Extract the (X, Y) coordinate from the center of the cell holding the provided text.  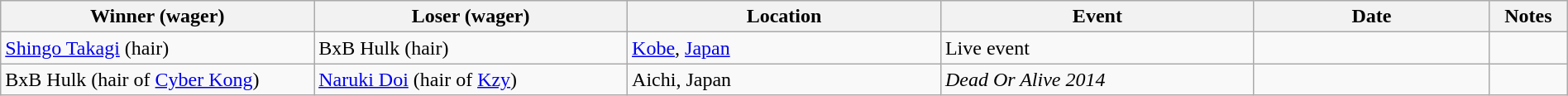
Shingo Takagi (hair) (157, 48)
Aichi, Japan (784, 79)
BxB Hulk (hair) (471, 48)
Date (1371, 17)
Winner (wager) (157, 17)
Notes (1528, 17)
Naruki Doi (hair of Kzy) (471, 79)
Dead Or Alive 2014 (1097, 79)
Loser (wager) (471, 17)
BxB Hulk (hair of Cyber Kong) (157, 79)
Event (1097, 17)
Live event (1097, 48)
Location (784, 17)
Kobe, Japan (784, 48)
